Locate the cell with the specified text and output its (x, y) center coordinate. 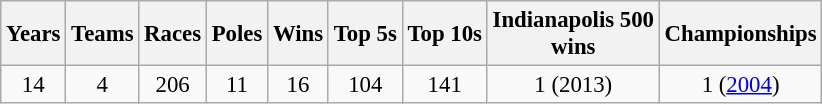
Poles (236, 34)
14 (34, 85)
Teams (102, 34)
Wins (298, 34)
4 (102, 85)
Championships (740, 34)
1 (2013) (573, 85)
Indianapolis 500 wins (573, 34)
11 (236, 85)
1 (2004) (740, 85)
16 (298, 85)
Top 5s (365, 34)
206 (173, 85)
141 (444, 85)
Years (34, 34)
Races (173, 34)
Top 10s (444, 34)
104 (365, 85)
